Output the (x, y) coordinate of the center of the cell containing the given text.  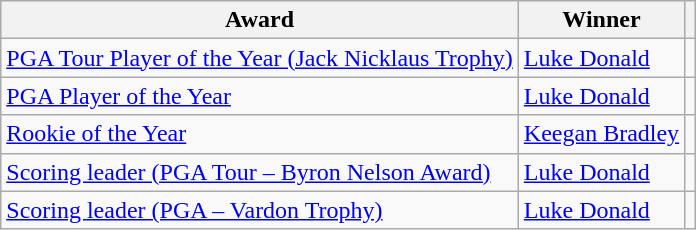
Winner (601, 20)
Award (260, 20)
Rookie of the Year (260, 134)
PGA Player of the Year (260, 96)
Scoring leader (PGA Tour – Byron Nelson Award) (260, 172)
PGA Tour Player of the Year (Jack Nicklaus Trophy) (260, 58)
Keegan Bradley (601, 134)
Scoring leader (PGA – Vardon Trophy) (260, 210)
